Identify which cell holds the provided text, then report its [X, Y] central coordinate. 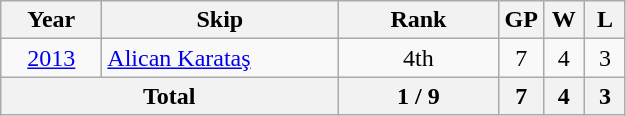
1 / 9 [418, 96]
Skip [220, 20]
Alican Karataş [220, 58]
Total [170, 96]
2013 [52, 58]
GP [521, 20]
Year [52, 20]
W [564, 20]
Rank [418, 20]
4th [418, 58]
L [604, 20]
